Scan for the cell matching the given text and deliver its (X, Y) coordinate at center. 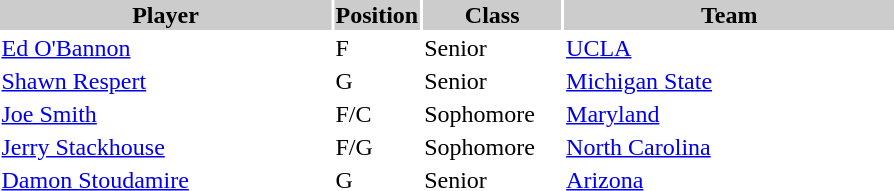
Joe Smith (166, 114)
F/C (377, 114)
Class (492, 15)
Team (730, 15)
G (377, 81)
Player (166, 15)
Shawn Respert (166, 81)
Position (377, 15)
Maryland (730, 114)
North Carolina (730, 147)
Jerry Stackhouse (166, 147)
F (377, 48)
Michigan State (730, 81)
UCLA (730, 48)
F/G (377, 147)
Ed O'Bannon (166, 48)
